Detect which cell encompasses the target text, then output its (x, y) center coordinate. 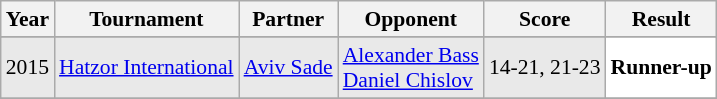
Alexander Bass Daniel Chislov (411, 68)
2015 (28, 68)
Hatzor International (146, 68)
Opponent (411, 19)
Year (28, 19)
Partner (288, 19)
Aviv Sade (288, 68)
Runner-up (662, 68)
Score (545, 19)
Result (662, 19)
14-21, 21-23 (545, 68)
Tournament (146, 19)
